Determine the [X, Y] coordinate at the center of the cell enclosing the given text.  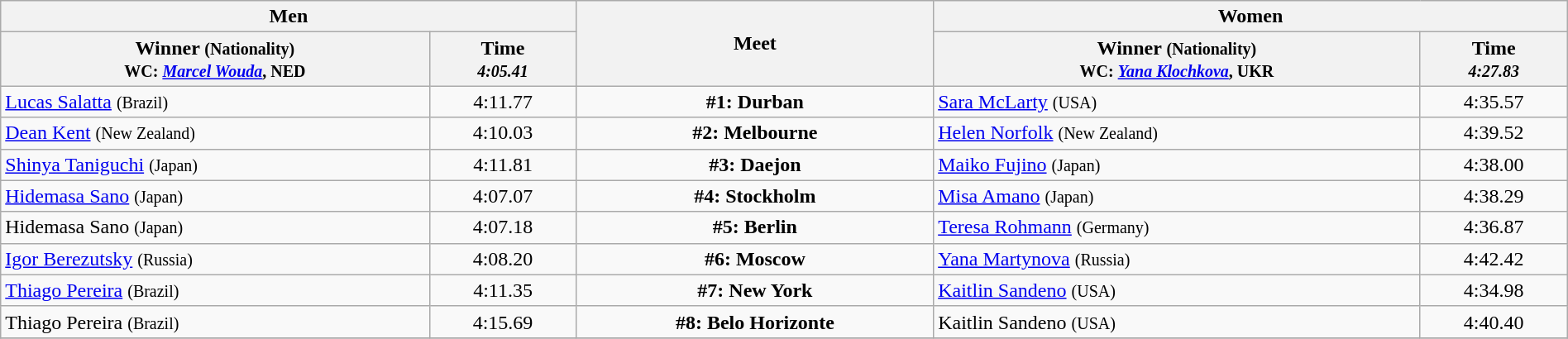
Misa Amano (Japan) [1177, 196]
Sara McLarty (USA) [1177, 102]
Men [289, 17]
#1: Durban [755, 102]
4:11.81 [503, 165]
Winner (Nationality)WC: Yana Klochkova, UKR [1177, 60]
#6: Moscow [755, 259]
Helen Norfolk (New Zealand) [1177, 133]
#7: New York [755, 290]
4:38.00 [1494, 165]
Winner (Nationality)WC: Marcel Wouda, NED [215, 60]
4:11.35 [503, 290]
4:40.40 [1494, 322]
Dean Kent (New Zealand) [215, 133]
4:11.77 [503, 102]
Shinya Taniguchi (Japan) [215, 165]
#3: Daejon [755, 165]
Lucas Salatta (Brazil) [215, 102]
Maiko Fujino (Japan) [1177, 165]
Time4:27.83 [1494, 60]
4:34.98 [1494, 290]
Yana Martynova (Russia) [1177, 259]
4:10.03 [503, 133]
#5: Berlin [755, 227]
Meet [755, 43]
4:07.07 [503, 196]
#8: Belo Horizonte [755, 322]
Time4:05.41 [503, 60]
4:15.69 [503, 322]
#4: Stockholm [755, 196]
4:42.42 [1494, 259]
Teresa Rohmann (Germany) [1177, 227]
4:39.52 [1494, 133]
4:35.57 [1494, 102]
Women [1250, 17]
Igor Berezutsky (Russia) [215, 259]
#2: Melbourne [755, 133]
4:07.18 [503, 227]
4:08.20 [503, 259]
4:38.29 [1494, 196]
4:36.87 [1494, 227]
